Find where the given text appears and provide that cell's center as (x, y) coordinate. 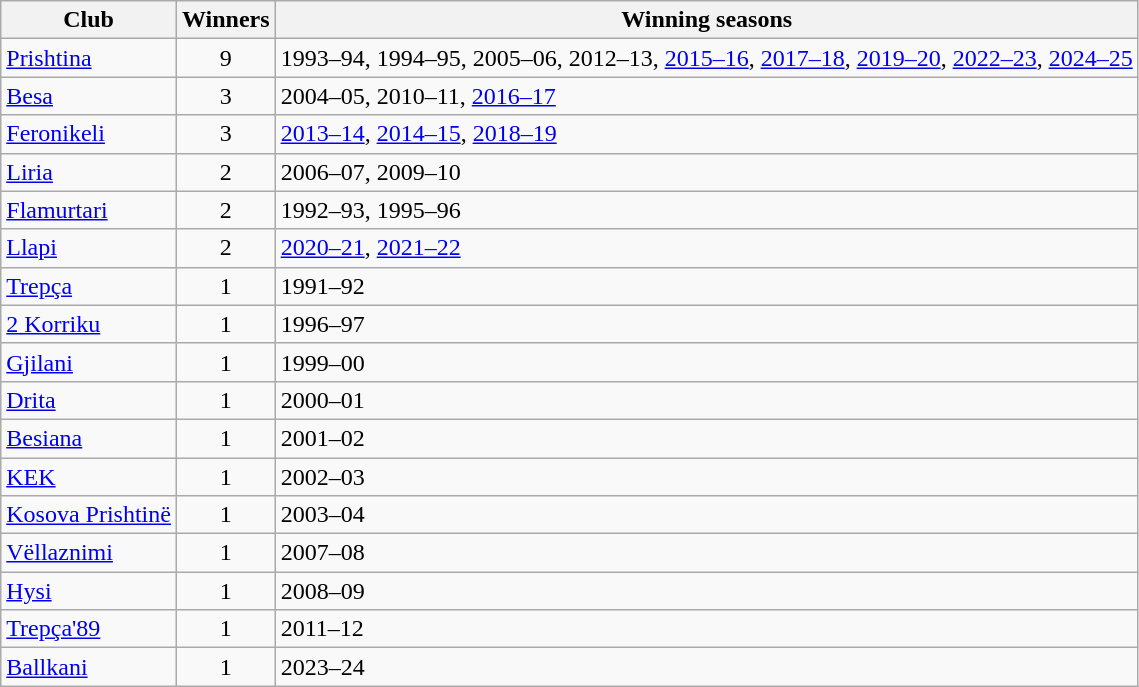
2000–01 (706, 400)
Vëllaznimi (89, 553)
2020–21, 2021–22 (706, 248)
Llapi (89, 248)
1996–97 (706, 324)
Gjilani (89, 362)
2008–09 (706, 591)
2023–24 (706, 667)
2013–14, 2014–15, 2018–19 (706, 134)
1992–93, 1995–96 (706, 210)
KEK (89, 477)
Flamurtari (89, 210)
2003–04 (706, 515)
Ballkani (89, 667)
1993–94, 1994–95, 2005–06, 2012–13, 2015–16, 2017–18, 2019–20, 2022–23, 2024–25 (706, 58)
1999–00 (706, 362)
Besiana (89, 438)
9 (226, 58)
Trepça (89, 286)
Liria (89, 172)
Drita (89, 400)
2001–02 (706, 438)
Winners (226, 20)
Feronikeli (89, 134)
Winning seasons (706, 20)
Hysi (89, 591)
1991–92 (706, 286)
2007–08 (706, 553)
2006–07, 2009–10 (706, 172)
Trepça'89 (89, 629)
Club (89, 20)
Prishtina (89, 58)
2004–05, 2010–11, 2016–17 (706, 96)
2 Korriku (89, 324)
Kosova Prishtinë (89, 515)
Besa (89, 96)
2002–03 (706, 477)
2011–12 (706, 629)
